Identify which cell holds the provided text, then report its [X, Y] central coordinate. 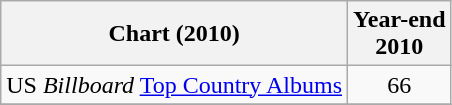
Chart (2010) [174, 34]
Year-end2010 [400, 34]
66 [400, 85]
US Billboard Top Country Albums [174, 85]
